Pinpoint the cell where the given text exists, returning its (X, Y) midpoint coordinate. 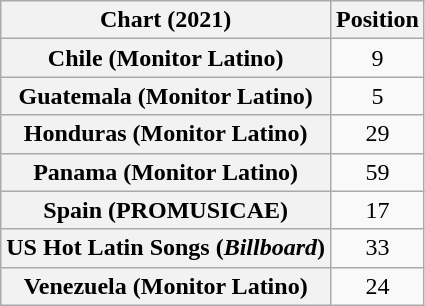
33 (378, 248)
59 (378, 172)
17 (378, 210)
9 (378, 58)
Spain (PROMUSICAE) (166, 210)
Guatemala (Monitor Latino) (166, 96)
Chile (Monitor Latino) (166, 58)
5 (378, 96)
Chart (2021) (166, 20)
Honduras (Monitor Latino) (166, 134)
29 (378, 134)
Panama (Monitor Latino) (166, 172)
Venezuela (Monitor Latino) (166, 286)
Position (378, 20)
US Hot Latin Songs (Billboard) (166, 248)
24 (378, 286)
